Identify which cell holds the provided text, then report its (x, y) central coordinate. 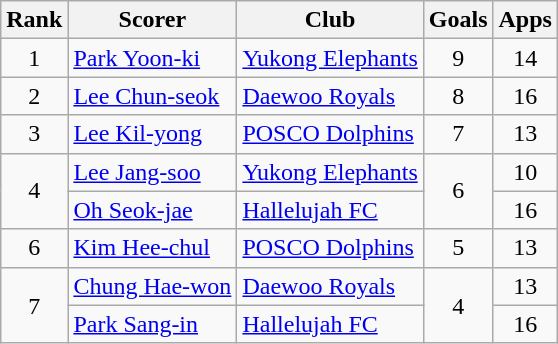
Lee Jang-soo (152, 172)
10 (525, 172)
Rank (34, 20)
8 (458, 96)
Chung Hae-won (152, 286)
5 (458, 248)
Scorer (152, 20)
Oh Seok-jae (152, 210)
Club (330, 20)
Lee Kil-yong (152, 134)
3 (34, 134)
Park Sang-in (152, 324)
Apps (525, 20)
14 (525, 58)
Goals (458, 20)
Kim Hee-chul (152, 248)
Lee Chun-seok (152, 96)
1 (34, 58)
Park Yoon-ki (152, 58)
2 (34, 96)
9 (458, 58)
